Find where the given text appears and provide that cell's center as [X, Y] coordinate. 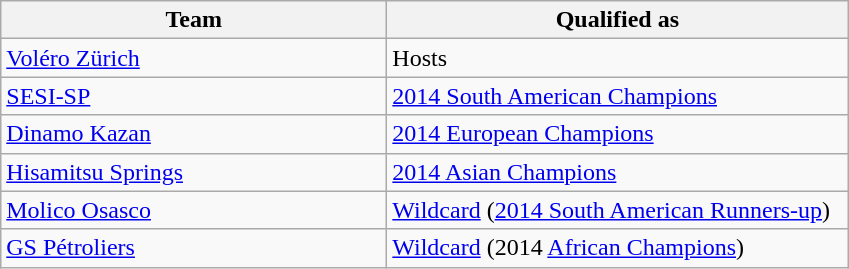
Voléro Zürich [194, 58]
2014 Asian Champions [618, 172]
Hosts [618, 58]
Molico Osasco [194, 210]
Hisamitsu Springs [194, 172]
GS Pétroliers [194, 248]
2014 European Champions [618, 134]
Qualified as [618, 20]
SESI-SP [194, 96]
2014 South American Champions [618, 96]
Wildcard (2014 African Champions) [618, 248]
Wildcard (2014 South American Runners-up) [618, 210]
Team [194, 20]
Dinamo Kazan [194, 134]
